Detect which cell encompasses the target text, then output its (X, Y) center coordinate. 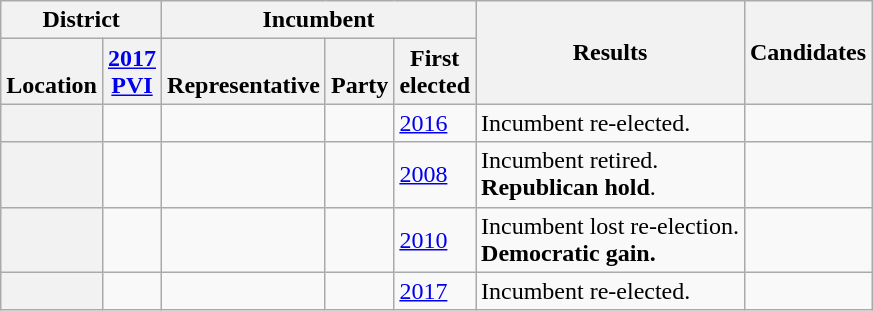
Location (52, 72)
Results (610, 52)
Incumbent lost re-election.Democratic gain. (610, 240)
Incumbent (319, 20)
2017 (435, 291)
Incumbent retired.Republican hold. (610, 174)
2008 (435, 174)
2010 (435, 240)
Representative (244, 72)
Party (359, 72)
2016 (435, 123)
2017PVI (132, 72)
Firstelected (435, 72)
Candidates (808, 52)
District (82, 20)
